Identify which cell holds the provided text, then report its [X, Y] central coordinate. 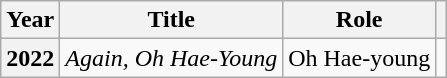
Oh Hae-young [360, 58]
2022 [30, 58]
Role [360, 20]
Again, Oh Hae-Young [172, 58]
Year [30, 20]
Title [172, 20]
